Locate the cell with the specified text and output its [x, y] center coordinate. 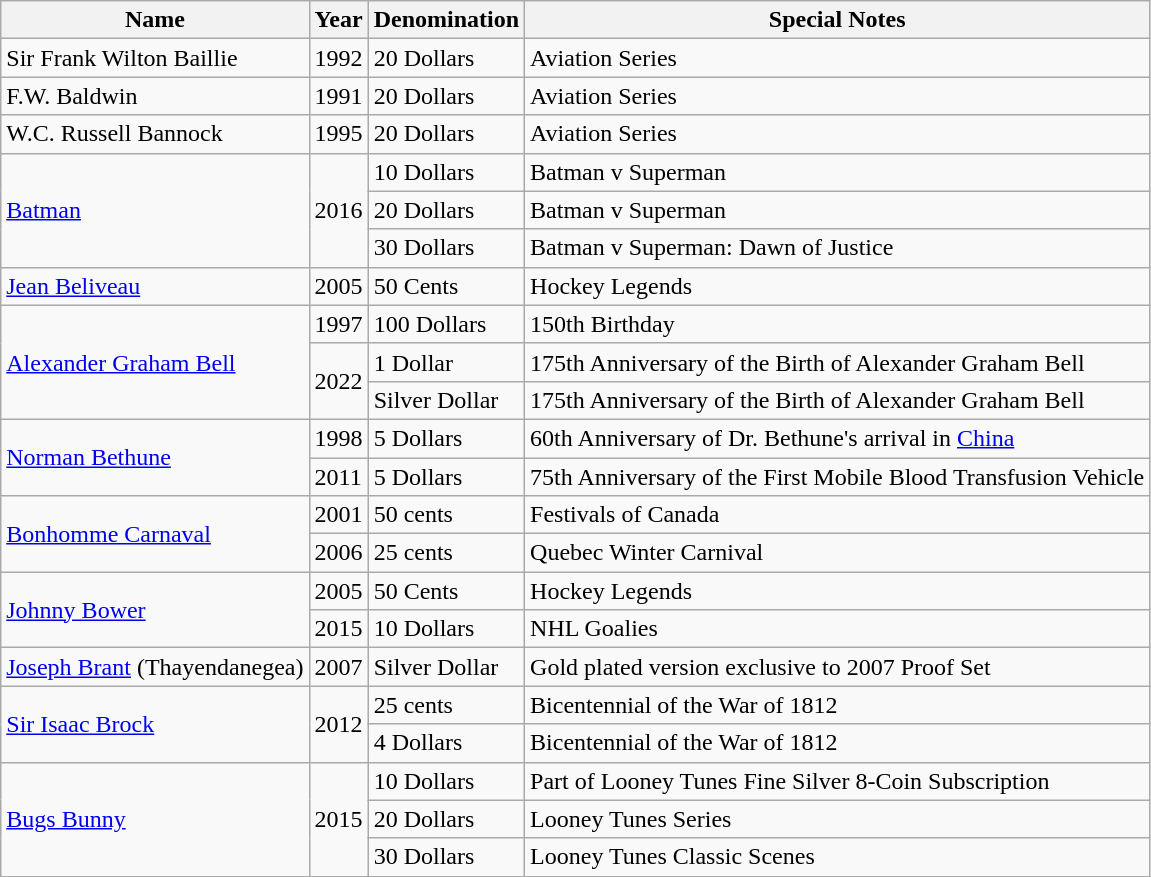
2006 [338, 553]
Joseph Brant (Thayendanegea) [155, 667]
75th Anniversary of the First Mobile Blood Transfusion Vehicle [838, 477]
1998 [338, 438]
Looney Tunes Series [838, 819]
Year [338, 20]
Name [155, 20]
2012 [338, 724]
Quebec Winter Carnival [838, 553]
2011 [338, 477]
Norman Bethune [155, 457]
Johnny Bower [155, 610]
Bonhomme Carnaval [155, 534]
1995 [338, 134]
Batman v Superman: Dawn of Justice [838, 248]
2022 [338, 381]
Looney Tunes Classic Scenes [838, 857]
W.C. Russell Bannock [155, 134]
Festivals of Canada [838, 515]
Alexander Graham Bell [155, 362]
Jean Beliveau [155, 286]
1992 [338, 58]
1991 [338, 96]
100 Dollars [446, 324]
60th Anniversary of Dr. Bethune's arrival in China [838, 438]
2001 [338, 515]
4 Dollars [446, 743]
Denomination [446, 20]
Special Notes [838, 20]
50 cents [446, 515]
Part of Looney Tunes Fine Silver 8-Coin Subscription [838, 781]
Gold plated version exclusive to 2007 Proof Set [838, 667]
150th Birthday [838, 324]
Batman [155, 210]
1997 [338, 324]
1 Dollar [446, 362]
F.W. Baldwin [155, 96]
2016 [338, 210]
NHL Goalies [838, 629]
Sir Isaac Brock [155, 724]
Bugs Bunny [155, 819]
2007 [338, 667]
Sir Frank Wilton Baillie [155, 58]
